For the text-containing cell, return its midpoint in [x, y] coordinate format. 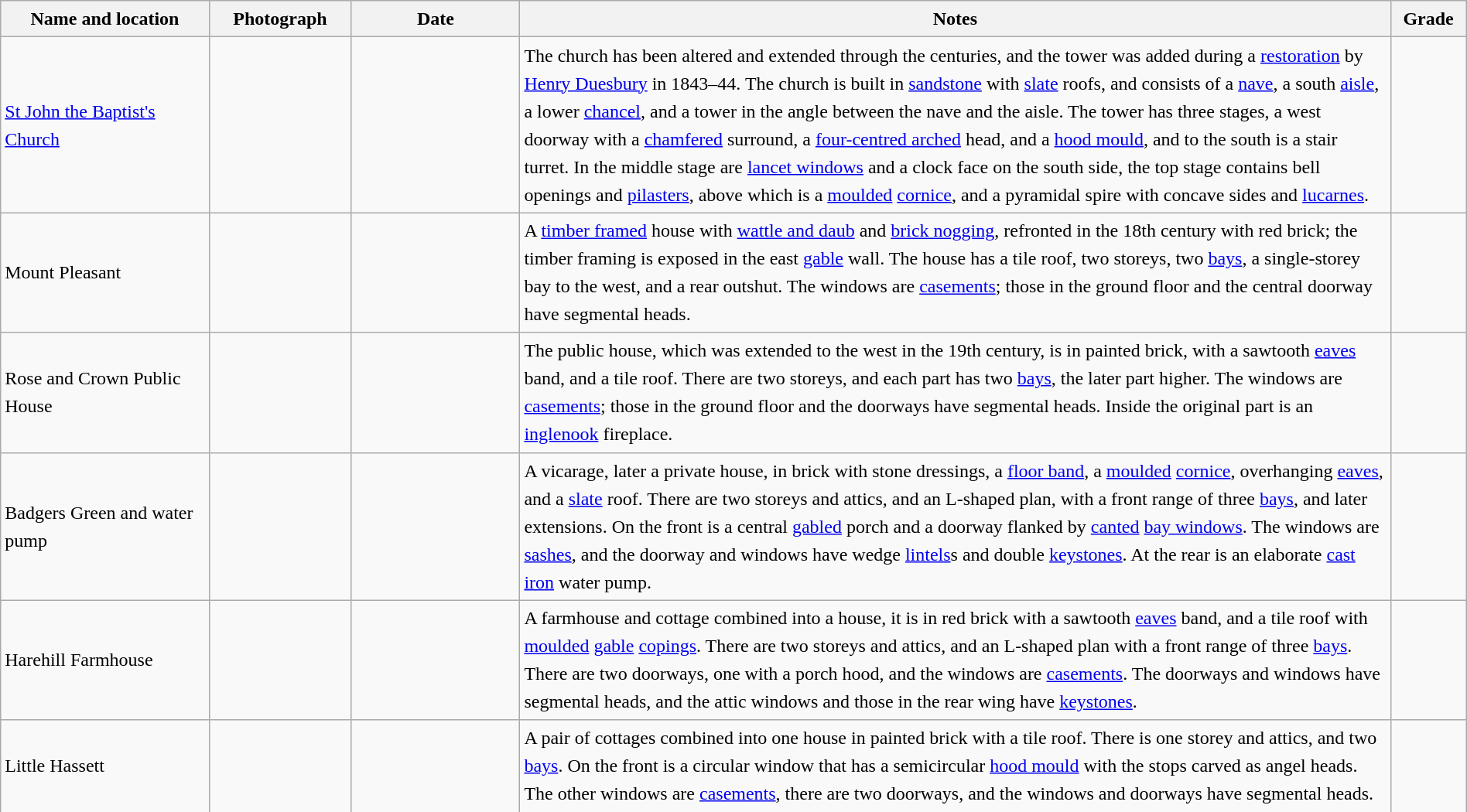
Mount Pleasant [105, 272]
Little Hassett [105, 766]
St John the Baptist's Church [105, 125]
Date [436, 19]
Photograph [280, 19]
Name and location [105, 19]
Grade [1428, 19]
Notes [955, 19]
Rose and Crown Public House [105, 393]
Harehill Farmhouse [105, 660]
Badgers Green and water pump [105, 526]
